Return [x, y] of the center of cell containing provided text 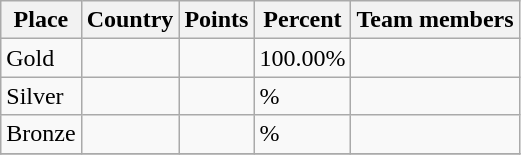
Team members [435, 20]
Percent [302, 20]
Gold [41, 58]
Points [216, 20]
Silver [41, 96]
Place [41, 20]
Country [130, 20]
100.00% [302, 58]
Bronze [41, 134]
